Return the (X, Y) coordinate for the center point of the cell that contains the specified text.  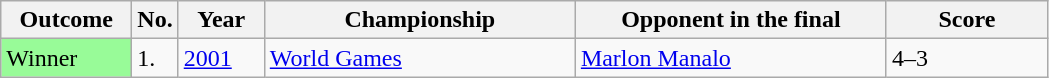
Winner (66, 58)
2001 (221, 58)
Opponent in the final (730, 20)
World Games (420, 58)
4–3 (966, 58)
Score (966, 20)
Marlon Manalo (730, 58)
Year (221, 20)
1. (155, 58)
Championship (420, 20)
Outcome (66, 20)
No. (155, 20)
